Locate the cell with the specified text and output its (x, y) center coordinate. 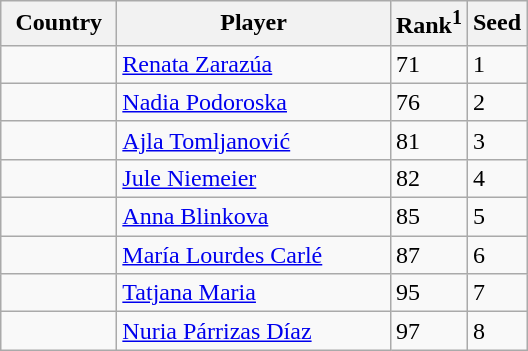
María Lourdes Carlé (254, 255)
76 (428, 102)
Ajla Tomljanović (254, 140)
71 (428, 64)
Rank1 (428, 24)
1 (496, 64)
3 (496, 140)
82 (428, 178)
Renata Zarazúa (254, 64)
Tatjana Maria (254, 293)
Country (59, 24)
81 (428, 140)
Seed (496, 24)
2 (496, 102)
Jule Niemeier (254, 178)
5 (496, 217)
Nadia Podoroska (254, 102)
85 (428, 217)
8 (496, 331)
Nuria Párrizas Díaz (254, 331)
97 (428, 331)
Anna Blinkova (254, 217)
95 (428, 293)
7 (496, 293)
6 (496, 255)
87 (428, 255)
4 (496, 178)
Player (254, 24)
